Return (x, y) of the center of cell containing provided text 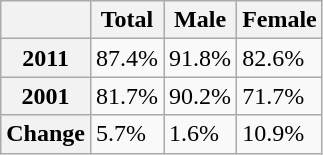
1.6% (200, 134)
2001 (46, 96)
91.8% (200, 58)
Total (126, 20)
82.6% (280, 58)
Change (46, 134)
87.4% (126, 58)
10.9% (280, 134)
Male (200, 20)
2011 (46, 58)
71.7% (280, 96)
5.7% (126, 134)
Female (280, 20)
90.2% (200, 96)
81.7% (126, 96)
